Return [X, Y] of the center of cell containing provided text 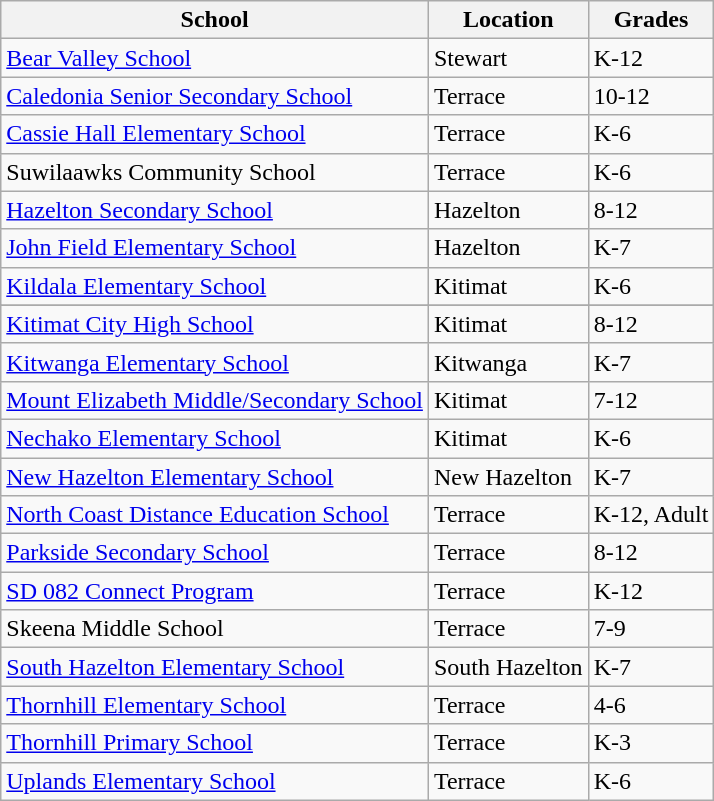
4-6 [651, 705]
K-12, Adult [651, 515]
School [215, 20]
Kitwanga [508, 362]
John Field Elementary School [215, 248]
K-3 [651, 743]
SD 082 Connect Program [215, 591]
South Hazelton [508, 667]
10-12 [651, 96]
South Hazelton Elementary School [215, 667]
Cassie Hall Elementary School [215, 134]
Thornhill Elementary School [215, 705]
Bear Valley School [215, 58]
Uplands Elementary School [215, 781]
Skeena Middle School [215, 629]
Thornhill Primary School [215, 743]
Suwilaawks Community School [215, 172]
Kildala Elementary School [215, 286]
Kitwanga Elementary School [215, 362]
Stewart [508, 58]
Location [508, 20]
7-12 [651, 400]
North Coast Distance Education School [215, 515]
Kitimat City High School [215, 324]
New Hazelton Elementary School [215, 477]
Hazelton Secondary School [215, 210]
Mount Elizabeth Middle/Secondary School [215, 400]
Grades [651, 20]
Parkside Secondary School [215, 553]
Caledonia Senior Secondary School [215, 96]
7-9 [651, 629]
Nechako Elementary School [215, 438]
New Hazelton [508, 477]
